Scan for the cell matching the given text and deliver its [X, Y] coordinate at center. 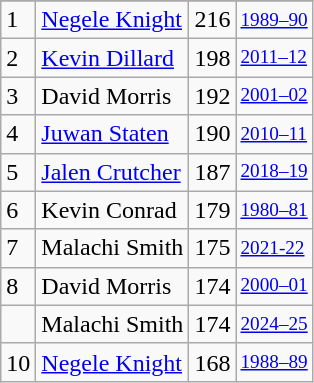
192 [212, 96]
1989–90 [274, 20]
2000–01 [274, 286]
2021-22 [274, 248]
1988–89 [274, 362]
1 [18, 20]
175 [212, 248]
179 [212, 210]
2 [18, 58]
4 [18, 134]
8 [18, 286]
190 [212, 134]
198 [212, 58]
216 [212, 20]
7 [18, 248]
168 [212, 362]
187 [212, 172]
1980–81 [274, 210]
2024–25 [274, 324]
10 [18, 362]
Jalen Crutcher [112, 172]
Kevin Conrad [112, 210]
Juwan Staten [112, 134]
Kevin Dillard [112, 58]
2011–12 [274, 58]
2010–11 [274, 134]
6 [18, 210]
2018–19 [274, 172]
2001–02 [274, 96]
3 [18, 96]
5 [18, 172]
